Capture the cell that displays the provided text and extract its (X, Y) central coordinate. 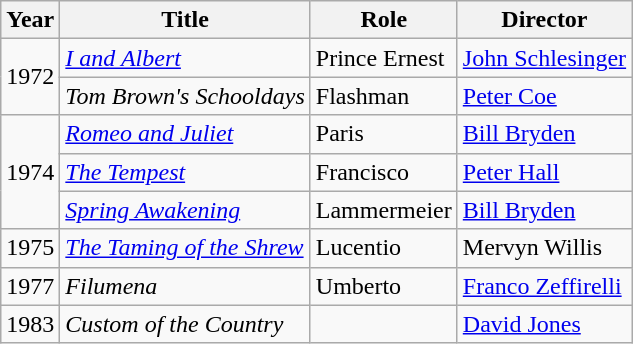
Prince Ernest (384, 58)
Umberto (384, 286)
Flashman (384, 96)
1972 (30, 77)
1983 (30, 324)
The Taming of the Shrew (185, 248)
Title (185, 20)
1975 (30, 248)
Filumena (185, 286)
Custom of the Country (185, 324)
David Jones (544, 324)
I and Albert (185, 58)
The Tempest (185, 172)
Role (384, 20)
Tom Brown's Schooldays (185, 96)
Paris (384, 134)
Spring Awakening (185, 210)
John Schlesinger (544, 58)
Peter Coe (544, 96)
Romeo and Juliet (185, 134)
Francisco (384, 172)
Director (544, 20)
Mervyn Willis (544, 248)
Peter Hall (544, 172)
Franco Zeffirelli (544, 286)
1974 (30, 172)
Lucentio (384, 248)
Lammermeier (384, 210)
Year (30, 20)
1977 (30, 286)
